Return the (x, y) coordinate for the center point of the cell that contains the specified text.  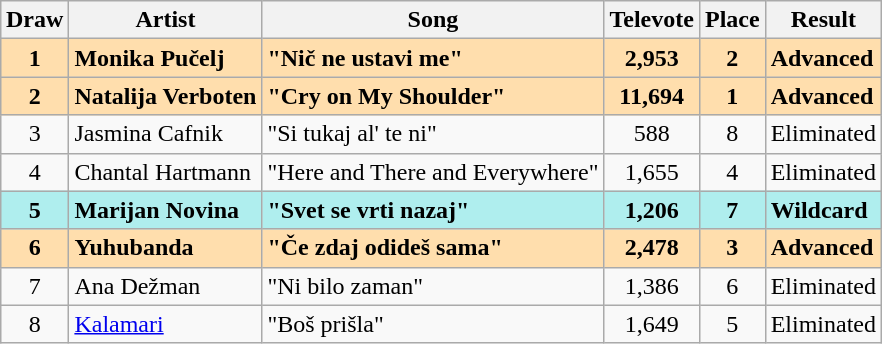
Ana Dežman (166, 286)
Natalija Verboten (166, 96)
588 (652, 134)
"Nič ne ustavi me" (433, 58)
"Če zdaj odideš sama" (433, 248)
Artist (166, 20)
"Si tukaj al' te ni" (433, 134)
"Svet se vrti nazaj" (433, 210)
"Cry on My Shoulder" (433, 96)
11,694 (652, 96)
Chantal Hartmann (166, 172)
Televote (652, 20)
Yuhubanda (166, 248)
Marijan Novina (166, 210)
1,655 (652, 172)
"Boš prišla" (433, 324)
"Here and There and Everywhere" (433, 172)
2,953 (652, 58)
Wildcard (823, 210)
1,649 (652, 324)
Result (823, 20)
2,478 (652, 248)
Monika Pučelj (166, 58)
1,386 (652, 286)
1,206 (652, 210)
Draw (34, 20)
Kalamari (166, 324)
"Ni bilo zaman" (433, 286)
Jasmina Cafnik (166, 134)
Place (732, 20)
Song (433, 20)
